Pinpoint the cell where the given text exists, returning its (x, y) midpoint coordinate. 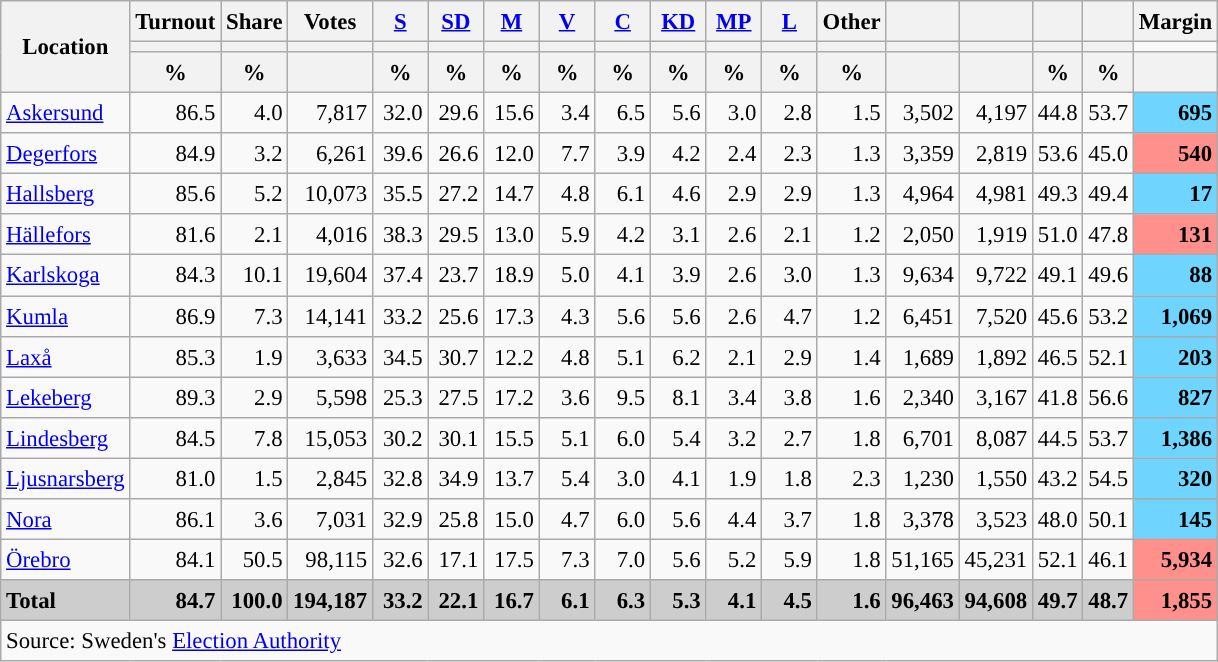
49.4 (1108, 194)
32.6 (400, 560)
100.0 (254, 600)
48.7 (1108, 600)
29.6 (456, 114)
3,502 (922, 114)
Askersund (66, 114)
Location (66, 47)
15.6 (512, 114)
46.1 (1108, 560)
540 (1175, 154)
9,634 (922, 276)
50.5 (254, 560)
C (623, 22)
30.1 (456, 438)
53.6 (1057, 154)
1,069 (1175, 316)
4,981 (996, 194)
695 (1175, 114)
84.1 (176, 560)
1,919 (996, 234)
96,463 (922, 600)
17.3 (512, 316)
89.3 (176, 398)
17.2 (512, 398)
38.3 (400, 234)
S (400, 22)
27.5 (456, 398)
10,073 (330, 194)
7.0 (623, 560)
18.9 (512, 276)
81.6 (176, 234)
47.8 (1108, 234)
1,550 (996, 478)
Nora (66, 520)
M (512, 22)
7.8 (254, 438)
2,819 (996, 154)
1,230 (922, 478)
2.4 (734, 154)
3,359 (922, 154)
4,016 (330, 234)
51,165 (922, 560)
17.5 (512, 560)
6,451 (922, 316)
12.2 (512, 356)
5,598 (330, 398)
L (790, 22)
Laxå (66, 356)
84.5 (176, 438)
34.9 (456, 478)
19,604 (330, 276)
6,701 (922, 438)
88 (1175, 276)
30.7 (456, 356)
10.1 (254, 276)
Ljusnarsberg (66, 478)
2,050 (922, 234)
50.1 (1108, 520)
3,523 (996, 520)
Turnout (176, 22)
49.3 (1057, 194)
MP (734, 22)
32.9 (400, 520)
KD (678, 22)
13.7 (512, 478)
45,231 (996, 560)
46.5 (1057, 356)
43.2 (1057, 478)
14,141 (330, 316)
2,340 (922, 398)
84.9 (176, 154)
3,378 (922, 520)
25.8 (456, 520)
5.3 (678, 600)
320 (1175, 478)
85.3 (176, 356)
44.8 (1057, 114)
17 (1175, 194)
3,633 (330, 356)
3.7 (790, 520)
4.6 (678, 194)
45.6 (1057, 316)
32.8 (400, 478)
Votes (330, 22)
2.7 (790, 438)
7,817 (330, 114)
4.3 (567, 316)
Degerfors (66, 154)
32.0 (400, 114)
30.2 (400, 438)
4,964 (922, 194)
1,855 (1175, 600)
Lindesberg (66, 438)
2.8 (790, 114)
49.7 (1057, 600)
84.7 (176, 600)
86.9 (176, 316)
81.0 (176, 478)
V (567, 22)
15.0 (512, 520)
56.6 (1108, 398)
Margin (1175, 22)
7,520 (996, 316)
86.5 (176, 114)
22.1 (456, 600)
13.0 (512, 234)
14.7 (512, 194)
5,934 (1175, 560)
4.4 (734, 520)
Örebro (66, 560)
SD (456, 22)
131 (1175, 234)
9,722 (996, 276)
Karlskoga (66, 276)
827 (1175, 398)
Other (852, 22)
15.5 (512, 438)
3.8 (790, 398)
3.1 (678, 234)
98,115 (330, 560)
29.5 (456, 234)
1.4 (852, 356)
1,689 (922, 356)
Kumla (66, 316)
5.0 (567, 276)
84.3 (176, 276)
16.7 (512, 600)
7,031 (330, 520)
86.1 (176, 520)
6,261 (330, 154)
6.2 (678, 356)
27.2 (456, 194)
25.6 (456, 316)
51.0 (1057, 234)
49.1 (1057, 276)
6.3 (623, 600)
194,187 (330, 600)
4,197 (996, 114)
85.6 (176, 194)
Source: Sweden's Election Authority (610, 640)
4.5 (790, 600)
35.5 (400, 194)
39.6 (400, 154)
2,845 (330, 478)
17.1 (456, 560)
49.6 (1108, 276)
Total (66, 600)
48.0 (1057, 520)
94,608 (996, 600)
7.7 (567, 154)
145 (1175, 520)
6.5 (623, 114)
8,087 (996, 438)
Hällefors (66, 234)
37.4 (400, 276)
45.0 (1108, 154)
Lekeberg (66, 398)
44.5 (1057, 438)
41.8 (1057, 398)
4.0 (254, 114)
Hallsberg (66, 194)
25.3 (400, 398)
1,892 (996, 356)
53.2 (1108, 316)
9.5 (623, 398)
8.1 (678, 398)
54.5 (1108, 478)
203 (1175, 356)
Share (254, 22)
26.6 (456, 154)
1,386 (1175, 438)
15,053 (330, 438)
3,167 (996, 398)
12.0 (512, 154)
34.5 (400, 356)
23.7 (456, 276)
